Detect which cell encompasses the target text, then output its [x, y] center coordinate. 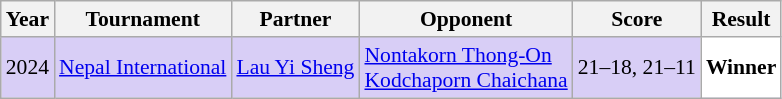
2024 [28, 68]
Tournament [142, 19]
Opponent [466, 19]
Nontakorn Thong-On Kodchaporn Chaichana [466, 68]
Partner [295, 19]
21–18, 21–11 [637, 68]
Nepal International [142, 68]
Lau Yi Sheng [295, 68]
Winner [742, 68]
Result [742, 19]
Score [637, 19]
Year [28, 19]
